Identify which cell holds the provided text, then report its (x, y) central coordinate. 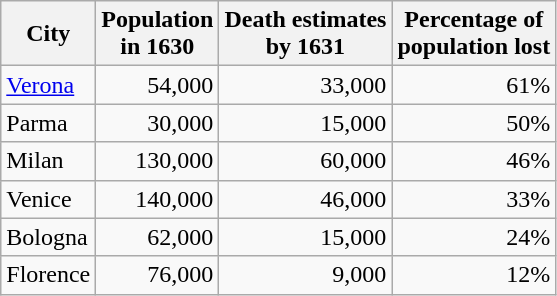
46% (474, 161)
12% (474, 275)
9,000 (306, 275)
130,000 (158, 161)
140,000 (158, 199)
Florence (48, 275)
33,000 (306, 85)
33% (474, 199)
60,000 (306, 161)
54,000 (158, 85)
Bologna (48, 237)
24% (474, 237)
Milan (48, 161)
30,000 (158, 123)
62,000 (158, 237)
Verona (48, 85)
46,000 (306, 199)
City (48, 34)
Venice (48, 199)
Populationin 1630 (158, 34)
76,000 (158, 275)
Percentage ofpopulation lost (474, 34)
Death estimatesby 1631 (306, 34)
61% (474, 85)
Parma (48, 123)
50% (474, 123)
